From the cell containing the given text, extract its center point as [x, y] coordinate. 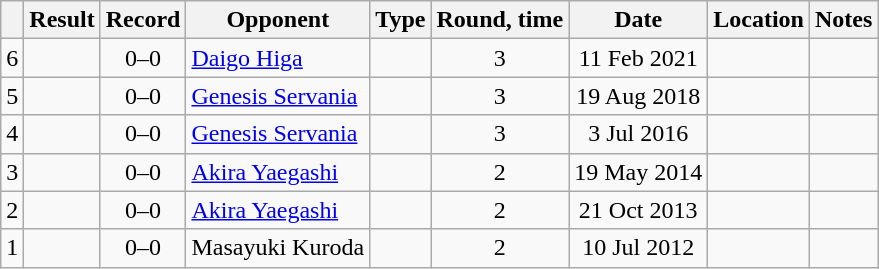
6 [12, 58]
Result [62, 20]
Type [400, 20]
Opponent [278, 20]
Location [759, 20]
Daigo Higa [278, 58]
3 Jul 2016 [638, 134]
Round, time [500, 20]
Notes [843, 20]
19 May 2014 [638, 172]
1 [12, 248]
11 Feb 2021 [638, 58]
19 Aug 2018 [638, 96]
4 [12, 134]
Masayuki Kuroda [278, 248]
Date [638, 20]
10 Jul 2012 [638, 248]
Record [143, 20]
5 [12, 96]
21 Oct 2013 [638, 210]
